Pinpoint the cell where the given text exists, returning its (X, Y) midpoint coordinate. 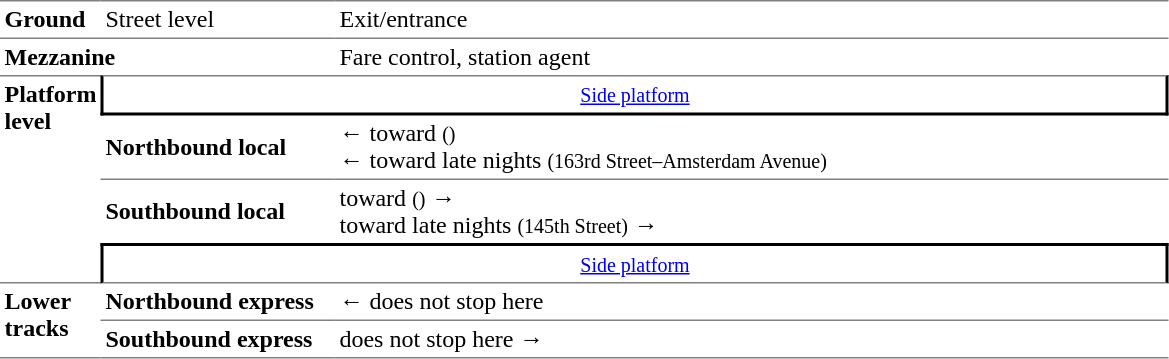
← does not stop here (752, 303)
Ground (50, 19)
← toward ()← toward late nights (163rd Street–Amsterdam Avenue) (752, 148)
Northbound express (218, 303)
Southbound local (218, 212)
Fare control, station agent (752, 57)
Street level (218, 19)
Lower tracks (50, 322)
toward () → toward late nights (145th Street) → (752, 212)
Northbound local (218, 148)
does not stop here → (752, 340)
Mezzanine (168, 57)
Southbound express (218, 340)
Exit/entrance (752, 19)
Platform level (50, 179)
